Locate the cell with the specified text and output its [x, y] center coordinate. 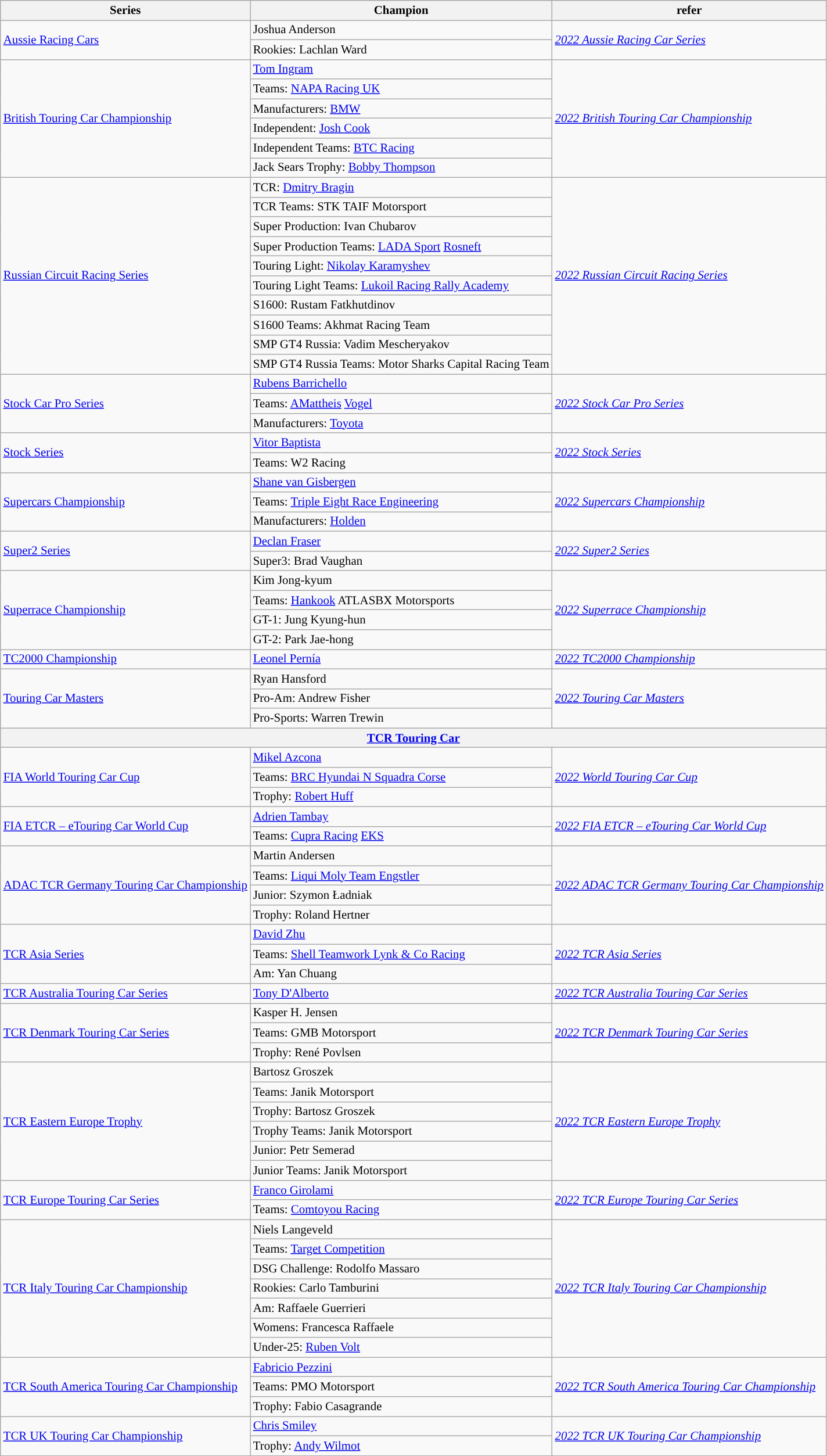
Martin Andersen [401, 856]
Teams: Target Competition [401, 1249]
Stock Series [125, 453]
Super Production Teams: LADA Sport Rosneft [401, 246]
ADAC TCR Germany Touring Car Championship [125, 885]
Trophy: Roland Hertner [401, 915]
FIA World Touring Car Cup [125, 777]
TCR: Dmitry Bragin [401, 187]
TCR Denmark Touring Car Series [125, 1033]
2022 FIA ETCR – eTouring Car World Cup [689, 826]
GT-2: Park Jae-hong [401, 640]
Vitor Baptista [401, 443]
TCR Asia Series [125, 954]
British Touring Car Championship [125, 119]
Aussie Racing Cars [125, 40]
Junior: Petr Semerad [401, 1151]
2022 TCR Denmark Touring Car Series [689, 1033]
TCR Touring Car [413, 738]
Tom Ingram [401, 69]
2022 TCR Asia Series [689, 954]
GT-1: Jung Kyung-hun [401, 620]
2022 Stock Car Pro Series [689, 404]
Champion [401, 10]
TCR UK Touring Car Championship [125, 1436]
Supercars Championship [125, 502]
Teams: Janik Motorsport [401, 1092]
TCR Italy Touring Car Championship [125, 1289]
Kim Jong-kyum [401, 580]
Rookies: Lachlan Ward [401, 49]
Super2 Series [125, 551]
Jack Sears Trophy: Bobby Thompson [401, 167]
TCR Eastern Europe Trophy [125, 1121]
Teams: BRC Hyundai N Squadra Corse [401, 777]
2022 TCR Eastern Europe Trophy [689, 1121]
Teams: Liqui Moly Team Engstler [401, 876]
2022 TC2000 Championship [689, 659]
2022 Super2 Series [689, 551]
Teams: PMO Motorsport [401, 1387]
Super Production: Ivan Chubarov [401, 227]
Teams: GMB Motorsport [401, 1033]
2022 Aussie Racing Car Series [689, 40]
Trophy: Bartosz Groszek [401, 1111]
Trophy: Andy Wilmot [401, 1446]
Teams: Shell Teamwork Lynk & Co Racing [401, 954]
Fabricio Pezzini [401, 1367]
Bartosz Groszek [401, 1072]
Teams: Comtoyou Racing [401, 1210]
refer [689, 10]
Teams: Hankook ATLASBX Motorsports [401, 600]
2022 TCR Italy Touring Car Championship [689, 1289]
Teams: Triple Eight Race Engineering [401, 502]
Tony D'Alberto [401, 994]
Russian Circuit Racing Series [125, 275]
Adrien Tambay [401, 816]
S1600 Teams: Akhmat Racing Team [401, 325]
Superrace Championship [125, 610]
Teams: Cupra Racing EKS [401, 836]
2022 Russian Circuit Racing Series [689, 275]
Am: Raffaele Guerrieri [401, 1308]
Mikel Azcona [401, 758]
Pro-Am: Andrew Fisher [401, 698]
2022 TCR Australia Touring Car Series [689, 994]
Womens: Francesca Raffaele [401, 1328]
Leonel Pernía [401, 659]
2022 British Touring Car Championship [689, 119]
Touring Light: Nikolay Karamyshev [401, 266]
Touring Car Masters [125, 698]
Shane van Gisbergen [401, 482]
Under-25: Ruben Volt [401, 1347]
Trophy: René Povlsen [401, 1052]
Junior Teams: Janik Motorsport [401, 1170]
DSG Challenge: Rodolfo Massaro [401, 1269]
Super3: Brad Vaughan [401, 561]
Teams: AMattheis Vogel [401, 404]
Manufacturers: Toyota [401, 423]
Junior: Szymon Ładniak [401, 895]
Ryan Hansford [401, 679]
Stock Car Pro Series [125, 404]
2022 Superrace Championship [689, 610]
2022 Touring Car Masters [689, 698]
Chris Smiley [401, 1426]
Rubens Barrichello [401, 384]
2022 TCR South America Touring Car Championship [689, 1387]
FIA ETCR – eTouring Car World Cup [125, 826]
Teams: NAPA Racing UK [401, 89]
TCR Australia Touring Car Series [125, 994]
Rookies: Carlo Tamburini [401, 1288]
2022 TCR UK Touring Car Championship [689, 1436]
2022 TCR Europe Touring Car Series [689, 1200]
Independent Teams: BTC Racing [401, 148]
SMP GT4 Russia Teams: Motor Sharks Capital Racing Team [401, 364]
2022 Supercars Championship [689, 502]
2022 Stock Series [689, 453]
Manufacturers: BMW [401, 109]
2022 ADAC TCR Germany Touring Car Championship [689, 885]
TCR South America Touring Car Championship [125, 1387]
2022 World Touring Car Cup [689, 777]
Trophy Teams: Janik Motorsport [401, 1131]
Am: Yan Chuang [401, 974]
Joshua Anderson [401, 30]
Franco Girolami [401, 1190]
Trophy: Robert Huff [401, 797]
Independent: Josh Cook [401, 128]
Pro-Sports: Warren Trewin [401, 718]
Niels Langeveld [401, 1229]
TCR Teams: STK TAIF Motorsport [401, 207]
Kasper H. Jensen [401, 1013]
TCR Europe Touring Car Series [125, 1200]
David Zhu [401, 934]
Series [125, 10]
Declan Fraser [401, 541]
Teams: W2 Racing [401, 462]
Manufacturers: Holden [401, 522]
Touring Light Teams: Lukoil Racing Rally Academy [401, 285]
SMP GT4 Russia: Vadim Mescheryakov [401, 345]
S1600: Rustam Fatkhutdinov [401, 305]
Trophy: Fabio Casagrande [401, 1407]
TC2000 Championship [125, 659]
